Capture the cell that displays the provided text and extract its (X, Y) central coordinate. 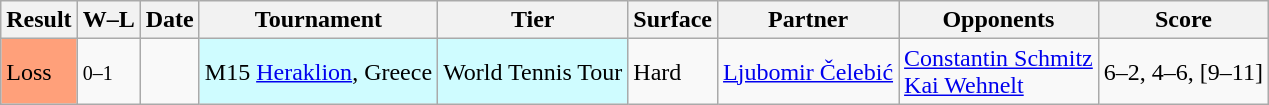
Tier (533, 20)
Opponents (999, 20)
M15 Heraklion, Greece (318, 72)
World Tennis Tour (533, 72)
Ljubomir Čelebić (808, 72)
0–1 (108, 72)
Hard (673, 72)
Partner (808, 20)
Tournament (318, 20)
6–2, 4–6, [9–11] (1183, 72)
Surface (673, 20)
Loss (39, 72)
Date (170, 20)
W–L (108, 20)
Result (39, 20)
Constantin Schmitz Kai Wehnelt (999, 72)
Score (1183, 20)
